Identify which cell holds the provided text, then report its [x, y] central coordinate. 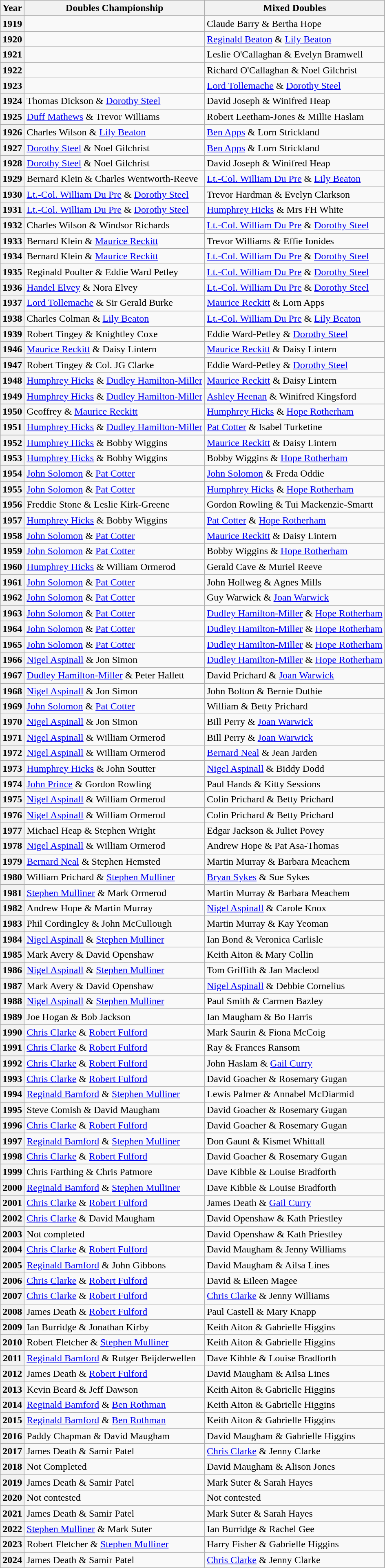
1972 [12, 753]
Maurice Reckitt & Lorn Apps [294, 303]
John Hollweg & Agnes Mills [294, 582]
2023 [12, 1544]
1927 [12, 148]
Reginald Beaton & Lily Beaton [294, 39]
1924 [12, 101]
1985 [12, 955]
William Prichard & Stephen Mulliner [115, 877]
Charles Wilson & Windsor Richards [115, 225]
1993 [12, 1079]
Doubles Championship [115, 8]
Nigel Aspinall & Debbie Cornelius [294, 986]
2024 [12, 1560]
2018 [12, 1467]
Paul Hands & Kitty Sessions [294, 784]
1923 [12, 86]
Ian Bond & Veronica Carlisle [294, 939]
Claude Barry & Bertha Hope [294, 24]
1991 [12, 1048]
1962 [12, 598]
1978 [12, 846]
David Prichard & Joan Warwick [294, 675]
2005 [12, 1265]
Edgar Jackson & Juliet Povey [294, 830]
1966 [12, 660]
1926 [12, 132]
Reginald Poulter & Eddie Ward Petley [115, 272]
1956 [12, 505]
2019 [12, 1482]
2002 [12, 1219]
Steve Comish & David Maugham [115, 1110]
Ray & Frances Ransom [294, 1048]
1949 [12, 396]
David Maugham & Jenny Williams [294, 1250]
1965 [12, 644]
1990 [12, 1032]
Ashley Heenan & Winifred Kingsford [294, 396]
Nigel Aspinall & Carole Knox [294, 908]
Bernard Neal & Stephen Hemsted [115, 861]
Paul Castell & Mary Knapp [294, 1312]
1973 [12, 769]
1988 [12, 1001]
Chris Clarke & Jenny Williams [294, 1296]
John Bolton & Bernie Duthie [294, 691]
Thomas Dickson & Dorothy Steel [115, 101]
Joe Hogan & Bob Jackson [115, 1017]
2000 [12, 1188]
Richard O'Callaghan & Noel Gilchrist [294, 70]
1933 [12, 241]
Leslie O'Callaghan & Evelyn Bramwell [294, 55]
2009 [12, 1327]
2020 [12, 1498]
1980 [12, 877]
David & Eileen Magee [294, 1281]
1947 [12, 365]
1964 [12, 629]
1982 [12, 908]
1969 [12, 707]
Dudley Hamilton-Miller & Peter Hallett [115, 675]
Gerald Cave & Muriel Reeve [294, 567]
Mixed Doubles [294, 8]
Don Gaunt & Kismet Whittall [294, 1141]
1992 [12, 1063]
2006 [12, 1281]
David Maugham & Gabrielle Higgins [294, 1435]
1994 [12, 1094]
1989 [12, 1017]
1928 [12, 163]
Not Completed [115, 1467]
1977 [12, 830]
Trevor Williams & Effie Ionides [294, 241]
Guy Warwick & Joan Warwick [294, 598]
1995 [12, 1110]
1960 [12, 567]
Lewis Palmer & Annabel McDiarmid [294, 1094]
Andrew Hope & Martin Murray [115, 908]
Mark Saurin & Fiona McCoig [294, 1032]
2017 [12, 1451]
1998 [12, 1156]
2010 [12, 1343]
Paddy Chapman & David Maugham [115, 1435]
1946 [12, 349]
2022 [12, 1529]
1957 [12, 520]
1950 [12, 411]
Tom Griffith & Jan Macleod [294, 970]
2007 [12, 1296]
2015 [12, 1420]
Andrew Hope & Pat Asa-Thomas [294, 846]
Paul Smith & Carmen Bazley [294, 1001]
Ian Maugham & Bo Harris [294, 1017]
1935 [12, 272]
Humphrey Hicks & Mrs FH White [294, 210]
Robert Tingey & Knightley Coxe [115, 334]
1983 [12, 923]
1955 [12, 489]
1934 [12, 256]
Bryan Sykes & Sue Sykes [294, 877]
Phil Cordingley & John McCullough [115, 923]
1979 [12, 861]
Kevin Beard & Jeff Dawson [115, 1389]
1952 [12, 442]
Bernard Klein & Charles Wentworth-Reeve [115, 179]
Martin Murray & Kay Yeoman [294, 923]
2003 [12, 1234]
1948 [12, 380]
1984 [12, 939]
1986 [12, 970]
Harry Fisher & Gabrielle Higgins [294, 1544]
2021 [12, 1513]
Pat Cotter & Hope Rotherham [294, 520]
Ian Burridge & Rachel Gee [294, 1529]
1975 [12, 799]
1997 [12, 1141]
1932 [12, 225]
Michael Heap & Stephen Wright [115, 830]
2013 [12, 1389]
1987 [12, 986]
1971 [12, 738]
1930 [12, 194]
Pat Cotter & Isabel Turketine [294, 427]
2008 [12, 1312]
1996 [12, 1125]
1937 [12, 303]
1974 [12, 784]
Humphrey Hicks & John Soutter [115, 769]
Chris Clarke & David Maugham [115, 1219]
1968 [12, 691]
John Haslam & Gail Curry [294, 1063]
1925 [12, 117]
William & Betty Prichard [294, 707]
David Maugham & Alison Jones [294, 1467]
1951 [12, 427]
Charles Wilson & Lily Beaton [115, 132]
James Death & Gail Curry [294, 1203]
1936 [12, 287]
Bernard Neal & Jean Jarden [294, 753]
Geoffrey & Maurice Reckitt [115, 411]
Ian Burridge & Jonathan Kirby [115, 1327]
2014 [12, 1405]
1921 [12, 55]
1981 [12, 892]
Not completed [115, 1234]
Handel Elvey & Nora Elvey [115, 287]
Stephen Mulliner & Mark Ormerod [115, 892]
Trevor Hardman & Evelyn Clarkson [294, 194]
1963 [12, 613]
1939 [12, 334]
2011 [12, 1358]
1920 [12, 39]
Robert Leetham-Jones & Millie Haslam [294, 117]
2001 [12, 1203]
1999 [12, 1172]
Reginald Bamford & Rutger Beijderwellen [115, 1358]
1958 [12, 536]
Freddie Stone & Leslie Kirk-Greene [115, 505]
Keith Aiton & Mary Collin [294, 955]
1959 [12, 551]
John Prince & Gordon Rowling [115, 784]
Year [12, 8]
John Solomon & Freda Oddie [294, 474]
Lord Tollemache & Sir Gerald Burke [115, 303]
Lord Tollemache & Dorothy Steel [294, 86]
Robert Tingey & Col. JG Clarke [115, 365]
Duff Mathews & Trevor Williams [115, 117]
1931 [12, 210]
Humphrey Hicks & William Ormerod [115, 567]
1961 [12, 582]
1970 [12, 722]
2004 [12, 1250]
1919 [12, 24]
Nigel Aspinall & Biddy Dodd [294, 769]
2016 [12, 1435]
Reginald Bamford & John Gibbons [115, 1265]
Stephen Mulliner & Mark Suter [115, 1529]
Chris Farthing & Chris Patmore [115, 1172]
1954 [12, 474]
1967 [12, 675]
1929 [12, 179]
1953 [12, 458]
Gordon Rowling & Tui Mackenzie-Smartt [294, 505]
1922 [12, 70]
1938 [12, 318]
1976 [12, 815]
2012 [12, 1374]
Charles Colman & Lily Beaton [115, 318]
